Pinpoint the cell where the given text exists, returning its [X, Y] midpoint coordinate. 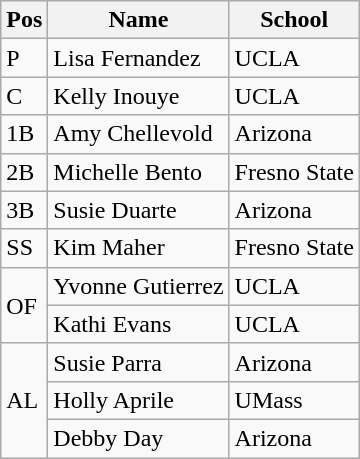
Susie Parra [138, 362]
P [24, 58]
School [294, 20]
Amy Chellevold [138, 134]
Holly Aprile [138, 400]
Kelly Inouye [138, 96]
Susie Duarte [138, 210]
Name [138, 20]
SS [24, 248]
Kathi Evans [138, 324]
Pos [24, 20]
2B [24, 172]
Lisa Fernandez [138, 58]
Kim Maher [138, 248]
C [24, 96]
1B [24, 134]
3B [24, 210]
AL [24, 400]
Michelle Bento [138, 172]
Yvonne Gutierrez [138, 286]
Debby Day [138, 438]
UMass [294, 400]
OF [24, 305]
